Extract the [x, y] coordinate from the center of the cell holding the provided text.  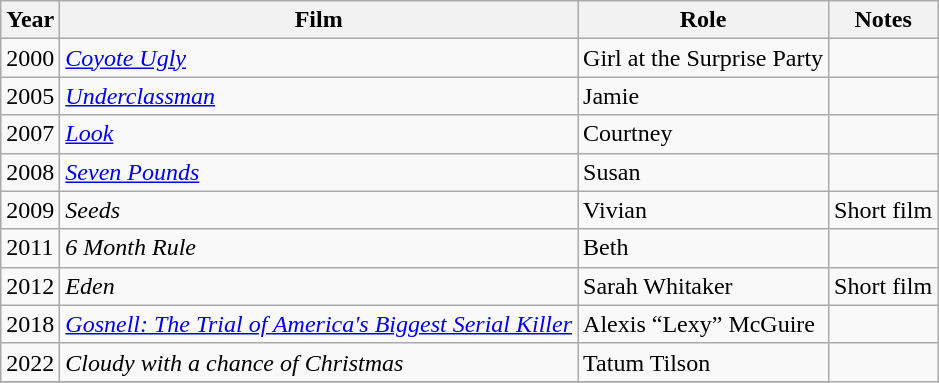
Susan [704, 172]
Seeds [319, 210]
2007 [30, 134]
2008 [30, 172]
2022 [30, 362]
Role [704, 20]
Cloudy with a chance of Christmas [319, 362]
2005 [30, 96]
Film [319, 20]
Vivian [704, 210]
Notes [884, 20]
Jamie [704, 96]
2009 [30, 210]
Seven Pounds [319, 172]
Year [30, 20]
Tatum Tilson [704, 362]
2000 [30, 58]
2012 [30, 286]
Beth [704, 248]
Underclassman [319, 96]
Look [319, 134]
Coyote Ugly [319, 58]
Alexis “Lexy” McGuire [704, 324]
Eden [319, 286]
6 Month Rule [319, 248]
Courtney [704, 134]
Girl at the Surprise Party [704, 58]
Gosnell: The Trial of America's Biggest Serial Killer [319, 324]
2018 [30, 324]
2011 [30, 248]
Sarah Whitaker [704, 286]
